Pinpoint the cell where the given text exists, returning its (x, y) midpoint coordinate. 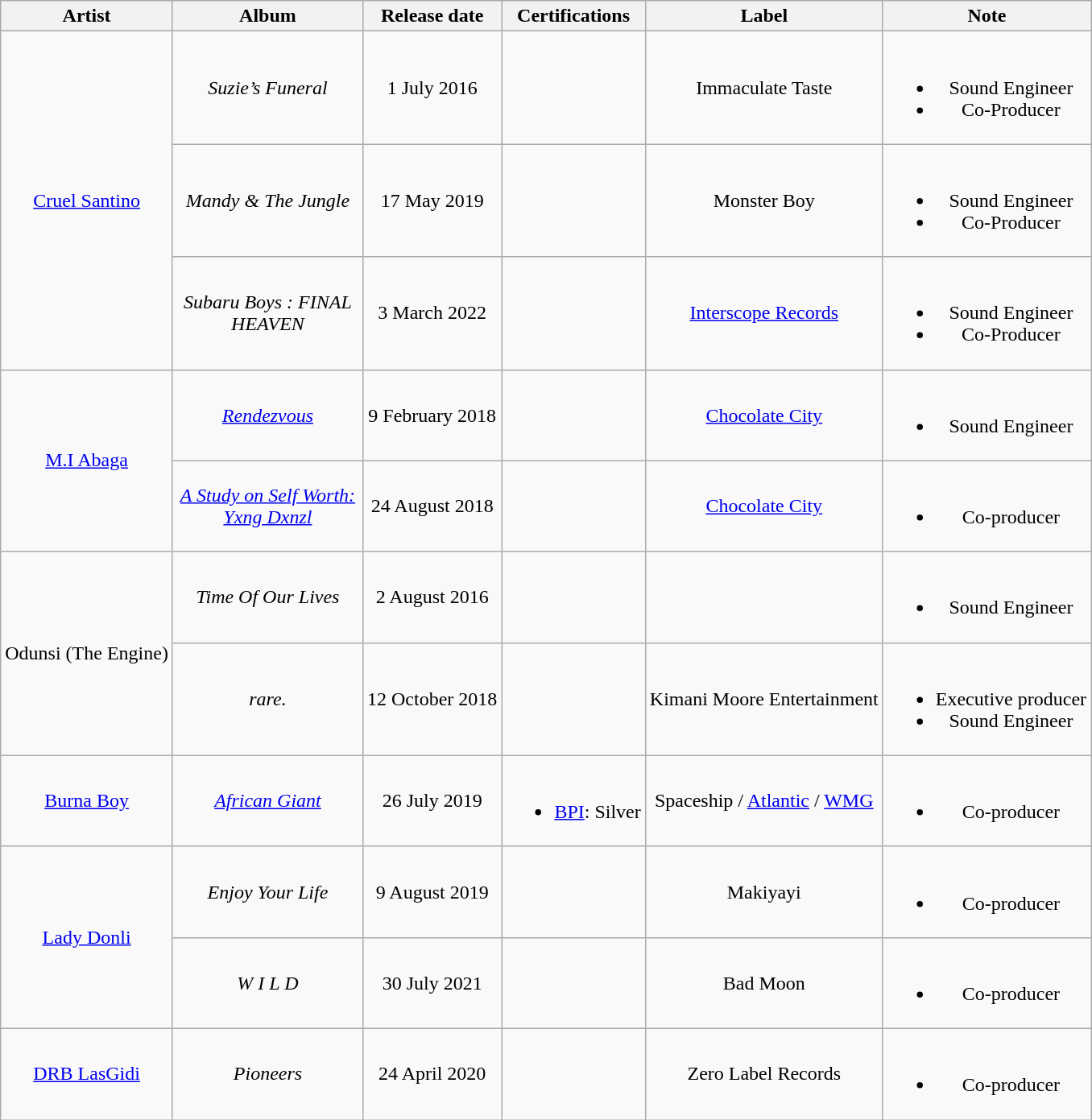
Immaculate Taste (763, 88)
Album (267, 16)
Label (763, 16)
26 July 2019 (432, 800)
9 August 2019 (432, 892)
24 April 2020 (432, 1074)
Release date (432, 16)
Subaru Boys : FINAL HEAVEN (267, 313)
Enjoy Your Life (267, 892)
Pioneers (267, 1074)
Certifications (573, 16)
12 October 2018 (432, 699)
Time Of Our Lives (267, 597)
African Giant (267, 800)
Interscope Records (763, 313)
rare. (267, 699)
Odunsi (The Engine) (87, 654)
Note (987, 16)
3 March 2022 (432, 313)
17 May 2019 (432, 200)
Burna Boy (87, 800)
M.I Abaga (87, 461)
Suzie’s Funeral (267, 88)
Bad Moon (763, 982)
BPI: Silver (573, 800)
Kimani Moore Entertainment (763, 699)
Lady Donli (87, 937)
Spaceship / Atlantic / WMG (763, 800)
Zero Label Records (763, 1074)
24 August 2018 (432, 506)
9 February 2018 (432, 415)
Monster Boy (763, 200)
30 July 2021 (432, 982)
A Study on Self Worth: Yxng Dxnzl (267, 506)
DRB LasGidi (87, 1074)
Mandy & The Jungle (267, 200)
Executive producerSound Engineer (987, 699)
1 July 2016 (432, 88)
Rendezvous (267, 415)
2 August 2016 (432, 597)
Makiyayi (763, 892)
Cruel Santino (87, 200)
W I L D (267, 982)
Artist (87, 16)
